Pinpoint the cell where the given text exists, returning its [X, Y] midpoint coordinate. 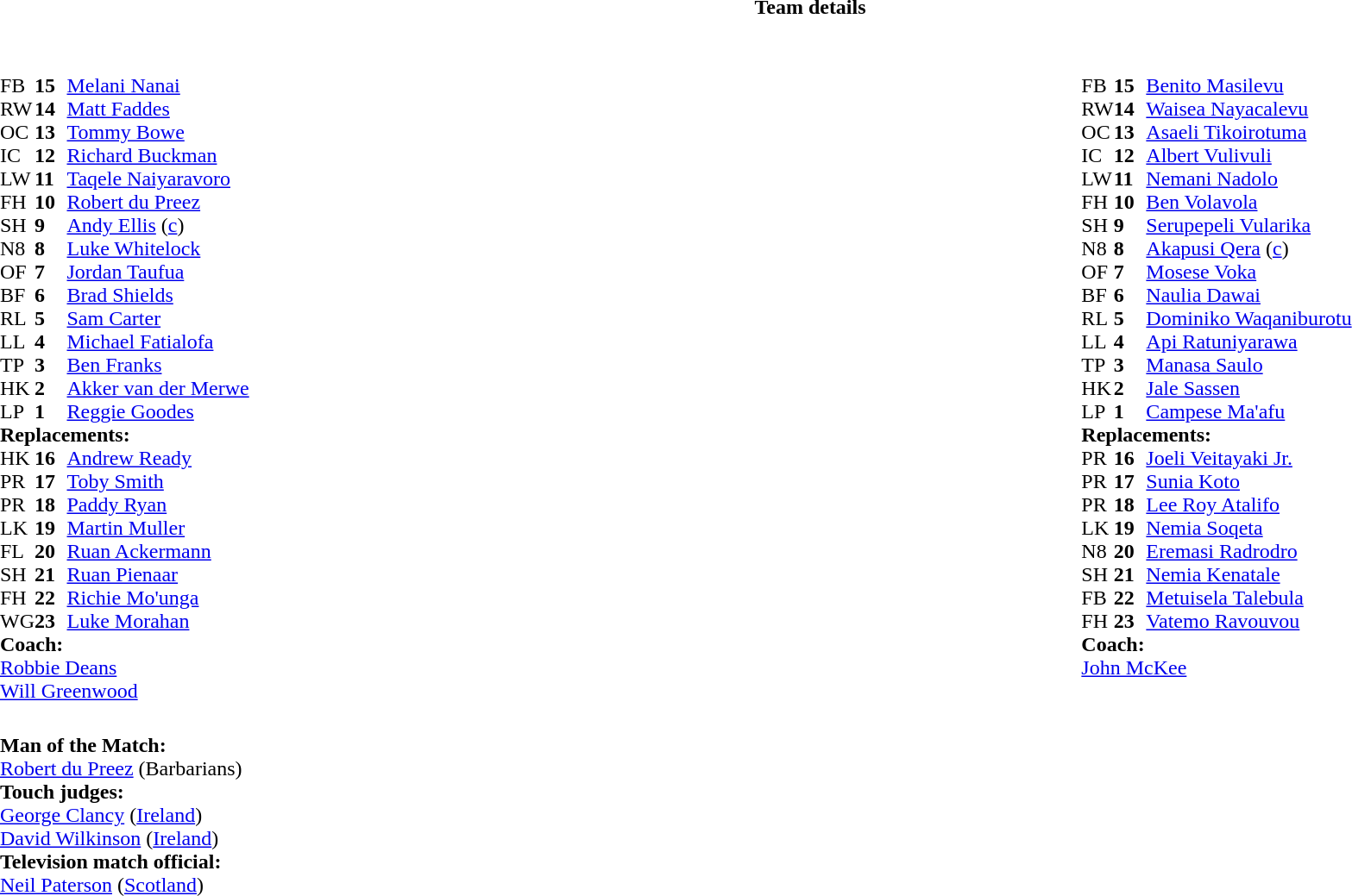
Martin Muller [157, 528]
Manasa Saulo [1248, 366]
Richie Mo'unga [157, 598]
Matt Faddes [157, 109]
Api Ratuniyarawa [1248, 341]
Paddy Ryan [157, 505]
Brad Shields [157, 295]
Jordan Taufua [157, 273]
Mosese Voka [1248, 273]
Ben Franks [157, 366]
Albert Vulivuli [1248, 155]
Robbie Deans Will Greenwood [124, 680]
Metuisela Talebula [1248, 598]
Serupepeli Vularika [1248, 226]
Toby Smith [157, 481]
Dominiko Waqaniburotu [1248, 319]
Ben Volavola [1248, 202]
Reggie Goodes [157, 412]
Taqele Naiyaravoro [157, 179]
Michael Fatialofa [157, 341]
WG [17, 621]
Luke Whitelock [157, 248]
Vatemo Ravouvou [1248, 621]
Akapusi Qera (c) [1248, 248]
FL [17, 552]
Lee Roy Atalifo [1248, 505]
Robert du Preez [157, 202]
Waisea Nayacalevu [1248, 109]
Benito Masilevu [1248, 86]
Richard Buckman [157, 155]
Luke Morahan [157, 621]
Melani Nanai [157, 86]
Ruan Ackermann [157, 552]
Sam Carter [157, 319]
Asaeli Tikoirotuma [1248, 133]
Sunia Koto [1248, 481]
Nemia Soqeta [1248, 528]
Joeli Veitayaki Jr. [1248, 459]
Andrew Ready [157, 459]
Andy Ellis (c) [157, 226]
Akker van der Merwe [157, 388]
Jale Sassen [1248, 388]
Campese Ma'afu [1248, 412]
Nemia Kenatale [1248, 574]
Naulia Dawai [1248, 295]
Nemani Nadolo [1248, 179]
Tommy Bowe [157, 133]
Ruan Pienaar [157, 574]
John McKee [1217, 667]
Eremasi Radrodro [1248, 552]
